Return the [x, y] coordinate for the center point of the cell that contains the specified text.  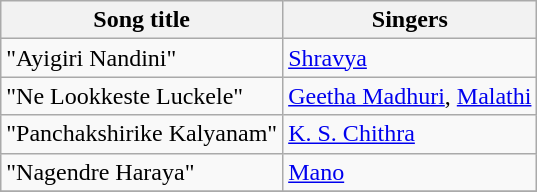
"Nagendre Haraya" [142, 172]
K. S. Chithra [410, 134]
"Ne Lookkeste Luckele" [142, 96]
"Panchakshirike Kalyanam" [142, 134]
Song title [142, 20]
Geetha Madhuri, Malathi [410, 96]
Singers [410, 20]
Shravya [410, 58]
Mano [410, 172]
"Ayigiri Nandini" [142, 58]
